Identify which cell holds the provided text, then report its (X, Y) central coordinate. 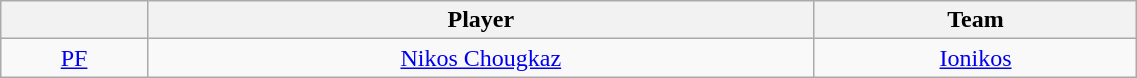
Ionikos (976, 58)
Player (480, 20)
Team (976, 20)
PF (74, 58)
Nikos Chougkaz (480, 58)
